Determine the (X, Y) coordinate at the center of the cell enclosing the given text.  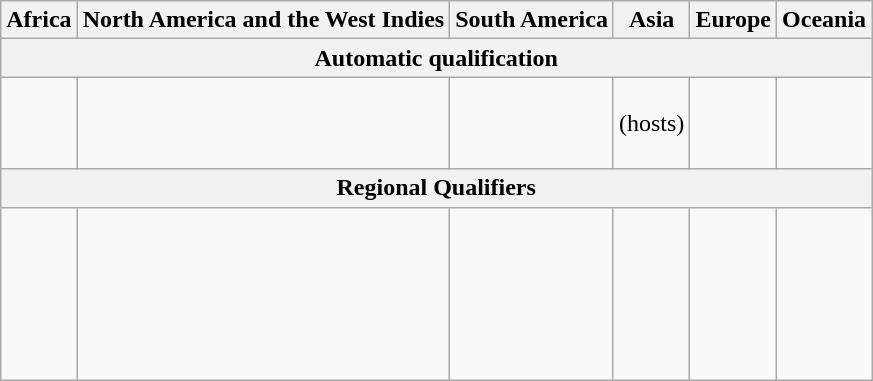
Oceania (824, 20)
Regional Qualifiers (436, 188)
Europe (734, 20)
South America (532, 20)
Africa (39, 20)
Asia (651, 20)
Automatic qualification (436, 58)
North America and the West Indies (264, 20)
(hosts) (651, 123)
